From the cell containing the given text, extract its center point as [X, Y] coordinate. 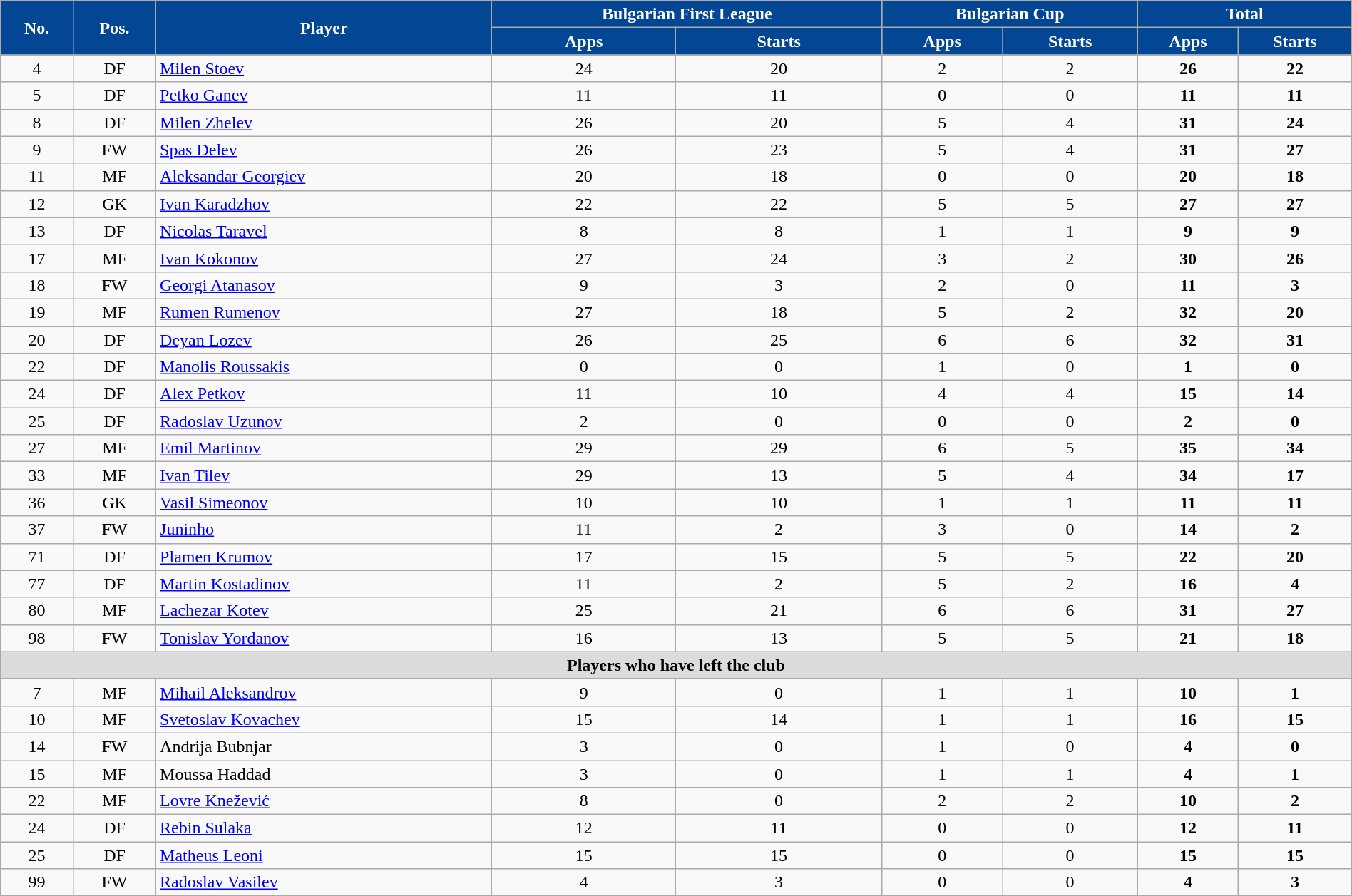
98 [37, 638]
71 [37, 557]
Ivan Tilev [324, 475]
Aleksandar Georgiev [324, 177]
Mihail Aleksandrov [324, 692]
37 [37, 530]
23 [779, 150]
Alex Petkov [324, 394]
Bulgarian Cup [1010, 14]
30 [1188, 258]
35 [1188, 448]
36 [37, 503]
Ivan Karadzhov [324, 204]
19 [37, 312]
Rumen Rumenov [324, 312]
Moussa Haddad [324, 773]
Juninho [324, 530]
Nicolas Taravel [324, 231]
Spas Delev [324, 150]
Plamen Krumov [324, 557]
33 [37, 475]
7 [37, 692]
Martin Kostadinov [324, 584]
Lachezar Kotev [324, 611]
Milen Zhelev [324, 123]
Manolis Roussakis [324, 367]
Total [1244, 14]
No. [37, 28]
Georgi Atanasov [324, 285]
Player [324, 28]
Bulgarian First League [687, 14]
Rebin Sulaka [324, 828]
77 [37, 584]
Petko Ganev [324, 96]
Tonislav Yordanov [324, 638]
99 [37, 882]
Ivan Kokonov [324, 258]
Deyan Lozev [324, 340]
Svetoslav Kovachev [324, 719]
Players who have left the club [676, 665]
Milen Stoev [324, 68]
Pos. [114, 28]
Lovre Knežević [324, 801]
Radoslav Vasilev [324, 882]
Vasil Simeonov [324, 503]
Emil Martinov [324, 448]
80 [37, 611]
Radoslav Uzunov [324, 421]
Matheus Leoni [324, 855]
Andrija Bubnjar [324, 746]
